For the text-containing cell, return its midpoint in (x, y) coordinate format. 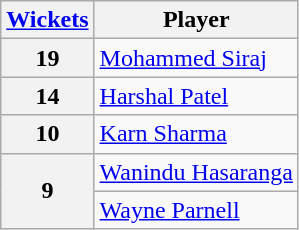
Wayne Parnell (196, 210)
9 (48, 191)
19 (48, 58)
Karn Sharma (196, 134)
Mohammed Siraj (196, 58)
Player (196, 20)
Wickets (48, 20)
Wanindu Hasaranga (196, 172)
10 (48, 134)
14 (48, 96)
Harshal Patel (196, 96)
